For the text-containing cell, return its midpoint in (X, Y) coordinate format. 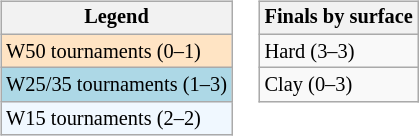
Finals by surface (339, 18)
W15 tournaments (2–2) (116, 119)
W25/35 tournaments (1–3) (116, 85)
Legend (116, 18)
Clay (0–3) (339, 85)
W50 tournaments (0–1) (116, 51)
Hard (3–3) (339, 51)
